For the text-containing cell, return its midpoint in [X, Y] coordinate format. 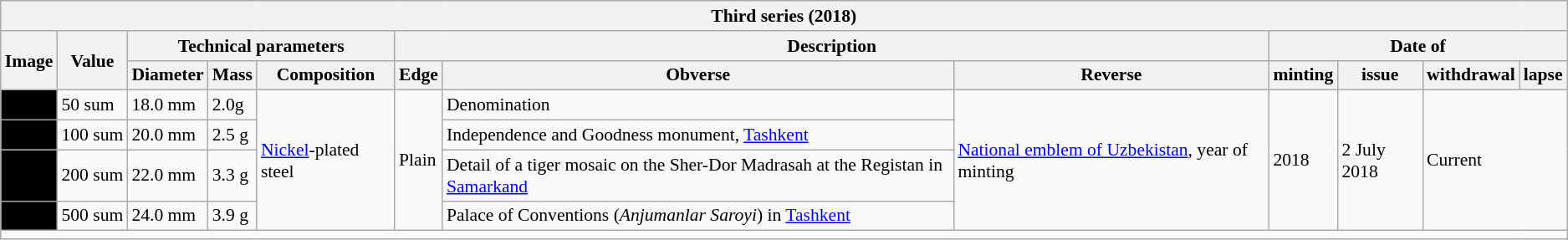
Denomination [697, 105]
Value [92, 60]
3.3 g [232, 176]
3.9 g [232, 216]
2018 [1303, 161]
Plain [418, 161]
2.5 g [232, 135]
Description [831, 46]
Date of [1417, 46]
2 July 2018 [1380, 161]
withdrawal [1471, 75]
500 sum [92, 216]
Nickel-plated steel [326, 161]
Diameter [167, 75]
20.0 mm [167, 135]
100 sum [92, 135]
issue [1380, 75]
Reverse [1111, 75]
50 sum [92, 105]
200 sum [92, 176]
2.0g [232, 105]
National emblem of Uzbekistan, year of minting [1111, 161]
18.0 mm [167, 105]
24.0 mm [167, 216]
Current [1495, 161]
Mass [232, 75]
22.0 mm [167, 176]
Technical parameters [261, 46]
Independence and Goodness monument, Tashkent [697, 135]
Edge [418, 75]
Third series (2018) [784, 16]
Detail of a tiger mosaiс on the Sher-Dor Madrasah at the Registan in Samarkand [697, 176]
Palace of Conventions (Anjumanlar Saroyi) in Tashkent [697, 216]
Image [29, 60]
minting [1303, 75]
lapse [1544, 75]
Composition [326, 75]
Obverse [697, 75]
